Determine the (x, y) coordinate at the center of the cell enclosing the given text.  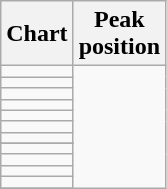
Peakposition (119, 34)
Chart (37, 34)
